Provide the (x, y) coordinate of the cell's center where the given text is located.  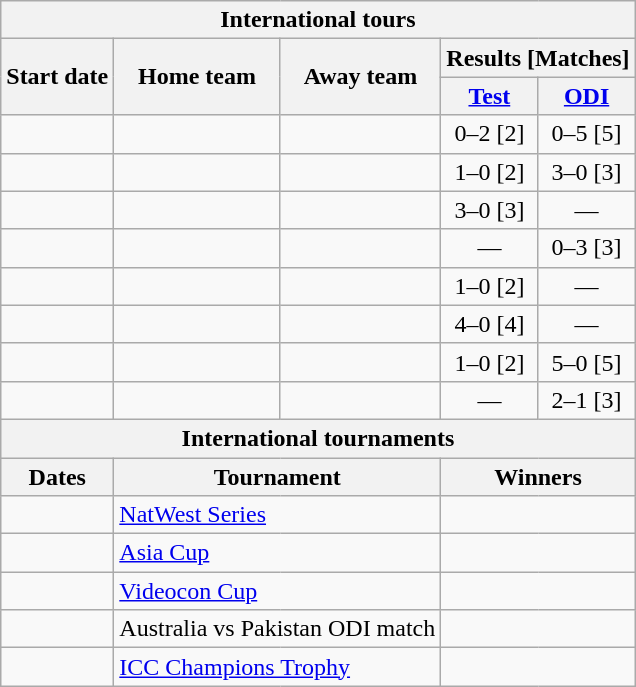
ODI (586, 96)
ICC Champions Trophy (278, 667)
2–1 [3] (586, 400)
Home team (197, 77)
Dates (58, 477)
International tournaments (318, 438)
0–3 [3] (586, 248)
0–2 [2] (490, 134)
Australia vs Pakistan ODI match (278, 629)
Videocon Cup (278, 591)
Away team (360, 77)
4–0 [4] (490, 324)
NatWest Series (278, 515)
Tournament (278, 477)
Asia Cup (278, 553)
0–5 [5] (586, 134)
5–0 [5] (586, 362)
International tours (318, 20)
Results [Matches] (538, 58)
Test (490, 96)
Winners (538, 477)
Start date (58, 77)
